Find where the given text appears and provide that cell's center as (X, Y) coordinate. 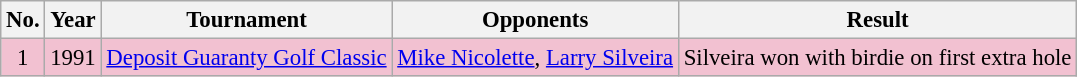
Tournament (246, 20)
Mike Nicolette, Larry Silveira (535, 58)
Result (877, 20)
1 (23, 58)
No. (23, 20)
Deposit Guaranty Golf Classic (246, 58)
Silveira won with birdie on first extra hole (877, 58)
Year (73, 20)
Opponents (535, 20)
1991 (73, 58)
